Provide the [x, y] coordinate of the cell's center where the given text is located.  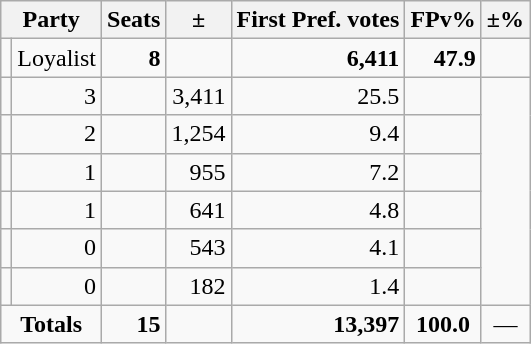
3 [57, 96]
2 [57, 134]
1.4 [318, 286]
Seats [134, 20]
955 [198, 172]
9.4 [318, 134]
15 [134, 324]
Party [52, 20]
First Pref. votes [318, 20]
3,411 [198, 96]
4.8 [318, 210]
±% [505, 20]
182 [198, 286]
25.5 [318, 96]
8 [134, 58]
6,411 [318, 58]
543 [198, 248]
7.2 [318, 172]
4.1 [318, 248]
641 [198, 210]
100.0 [443, 324]
47.9 [443, 58]
— [505, 324]
13,397 [318, 324]
FPv% [443, 20]
1,254 [198, 134]
± [198, 20]
Loyalist [57, 58]
Totals [52, 324]
